Identify which cell holds the provided text, then report its [x, y] central coordinate. 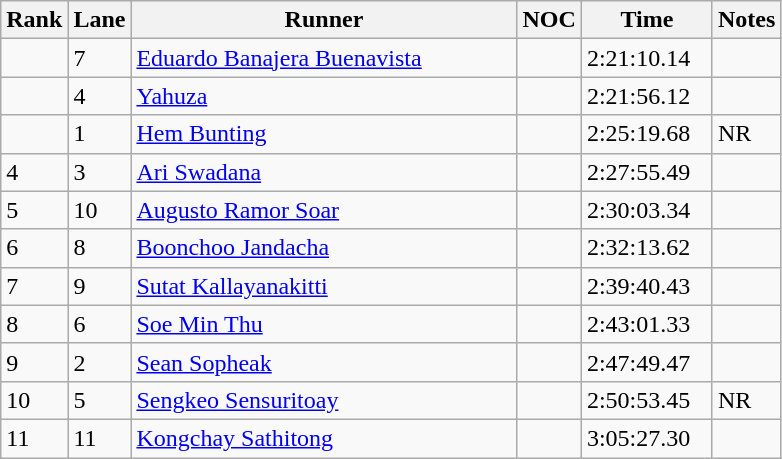
NOC [549, 20]
Sean Sopheak [324, 362]
Eduardo Banajera Buenavista [324, 58]
Ari Swadana [324, 172]
Runner [324, 20]
2:21:56.12 [646, 96]
Boonchoo Jandacha [324, 248]
2:25:19.68 [646, 134]
2:43:01.33 [646, 324]
3:05:27.30 [646, 438]
1 [100, 134]
2 [100, 362]
Kongchay Sathitong [324, 438]
3 [100, 172]
2:32:13.62 [646, 248]
2:47:49.47 [646, 362]
2:30:03.34 [646, 210]
Hem Bunting [324, 134]
Notes [746, 20]
2:39:40.43 [646, 286]
Time [646, 20]
Sengkeo Sensuritoay [324, 400]
Augusto Ramor Soar [324, 210]
2:21:10.14 [646, 58]
Rank [34, 20]
Lane [100, 20]
Sutat Kallayanakitti [324, 286]
2:50:53.45 [646, 400]
Yahuza [324, 96]
Soe Min Thu [324, 324]
2:27:55.49 [646, 172]
